From the cell containing the given text, extract its center point as [X, Y] coordinate. 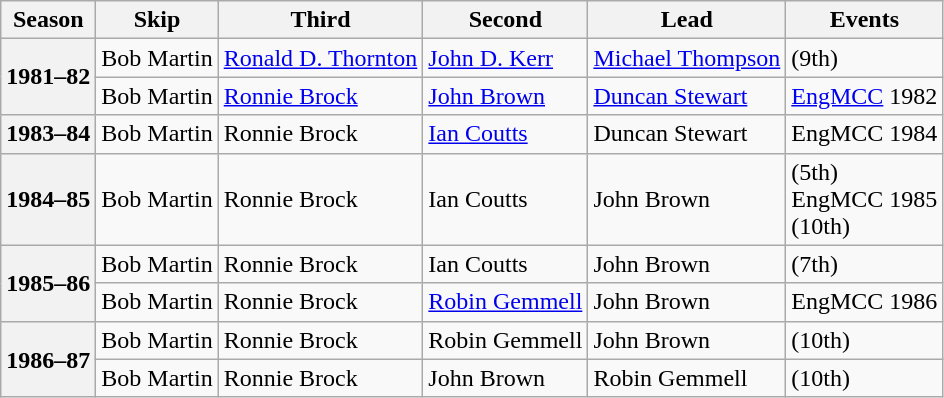
Events [864, 20]
John D. Kerr [506, 58]
Second [506, 20]
1983–84 [48, 134]
(9th) [864, 58]
1984–85 [48, 199]
EngMCC 1982 [864, 96]
EngMCC 1986 [864, 302]
1986–87 [48, 359]
Michael Thompson [687, 58]
Third [320, 20]
1985–86 [48, 283]
Lead [687, 20]
Ronald D. Thornton [320, 58]
Skip [157, 20]
(5th)EngMCC 1985 (10th) [864, 199]
Season [48, 20]
(7th) [864, 264]
EngMCC 1984 [864, 134]
1981–82 [48, 77]
